Determine the [x, y] coordinate at the center of the cell enclosing the given text.  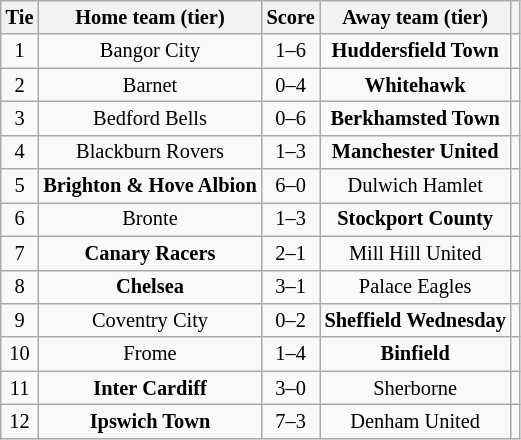
2 [20, 85]
Score [291, 17]
Canary Racers [150, 253]
0–2 [291, 320]
Home team (tier) [150, 17]
Sherborne [416, 388]
Inter Cardiff [150, 388]
Sheffield Wednesday [416, 320]
Berkhamsted Town [416, 118]
0–4 [291, 85]
9 [20, 320]
Huddersfield Town [416, 51]
Blackburn Rovers [150, 152]
Whitehawk [416, 85]
Manchester United [416, 152]
Barnet [150, 85]
11 [20, 388]
Bedford Bells [150, 118]
3 [20, 118]
Tie [20, 17]
12 [20, 421]
Coventry City [150, 320]
Frome [150, 354]
3–0 [291, 388]
3–1 [291, 287]
Ipswich Town [150, 421]
6 [20, 219]
Mill Hill United [416, 253]
1–4 [291, 354]
Palace Eagles [416, 287]
Away team (tier) [416, 17]
4 [20, 152]
Dulwich Hamlet [416, 186]
6–0 [291, 186]
7 [20, 253]
1–6 [291, 51]
1 [20, 51]
Denham United [416, 421]
Bronte [150, 219]
Chelsea [150, 287]
5 [20, 186]
Brighton & Hove Albion [150, 186]
2–1 [291, 253]
10 [20, 354]
7–3 [291, 421]
Bangor City [150, 51]
Binfield [416, 354]
Stockport County [416, 219]
8 [20, 287]
0–6 [291, 118]
